Locate the cell with the specified text and output its [x, y] center coordinate. 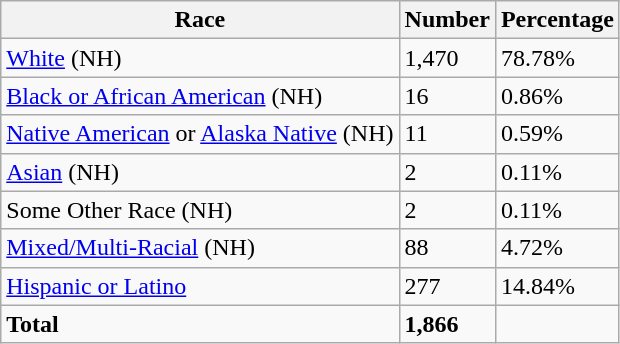
0.59% [557, 134]
Asian (NH) [200, 172]
Number [447, 20]
4.72% [557, 248]
Black or African American (NH) [200, 96]
Total [200, 324]
78.78% [557, 58]
White (NH) [200, 58]
11 [447, 134]
1,470 [447, 58]
277 [447, 286]
Some Other Race (NH) [200, 210]
88 [447, 248]
16 [447, 96]
0.86% [557, 96]
Native American or Alaska Native (NH) [200, 134]
Hispanic or Latino [200, 286]
1,866 [447, 324]
Mixed/Multi-Racial (NH) [200, 248]
Race [200, 20]
Percentage [557, 20]
14.84% [557, 286]
